Extract the [X, Y] coordinate from the center of the cell holding the provided text.  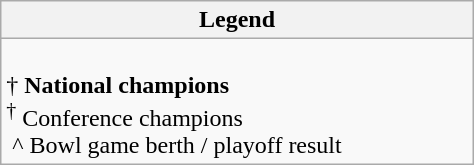
† National champions † Conference champions ^ Bowl game berth / playoff result [237, 102]
Legend [237, 20]
